Pinpoint the cell where the given text exists, returning its [x, y] midpoint coordinate. 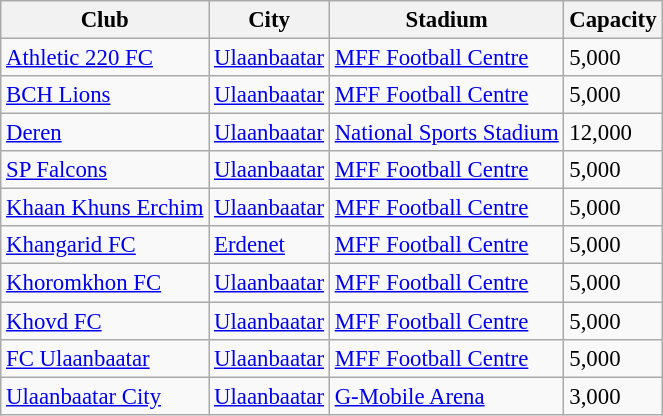
Capacity [613, 20]
Ulaanbaatar City [105, 396]
Khaan Khuns Erchim [105, 208]
Stadium [446, 20]
City [270, 20]
3,000 [613, 396]
Club [105, 20]
Khoromkhon FC [105, 283]
National Sports Stadium [446, 133]
G-Mobile Arena [446, 396]
Athletic 220 FC [105, 58]
Khangarid FC [105, 245]
BCH Lions [105, 95]
Khovd FC [105, 321]
FC Ulaanbaatar [105, 358]
12,000 [613, 133]
Erdenet [270, 245]
SP Falcons [105, 170]
Deren [105, 133]
